For the text-containing cell, return its midpoint in (x, y) coordinate format. 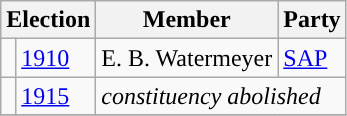
SAP (312, 58)
constituency abolished (221, 96)
Party (312, 20)
1910 (56, 58)
Member (187, 20)
E. B. Watermeyer (187, 58)
Election (48, 20)
1915 (56, 96)
